Search for the cell housing the specified text and yield its (x, y) center coordinate. 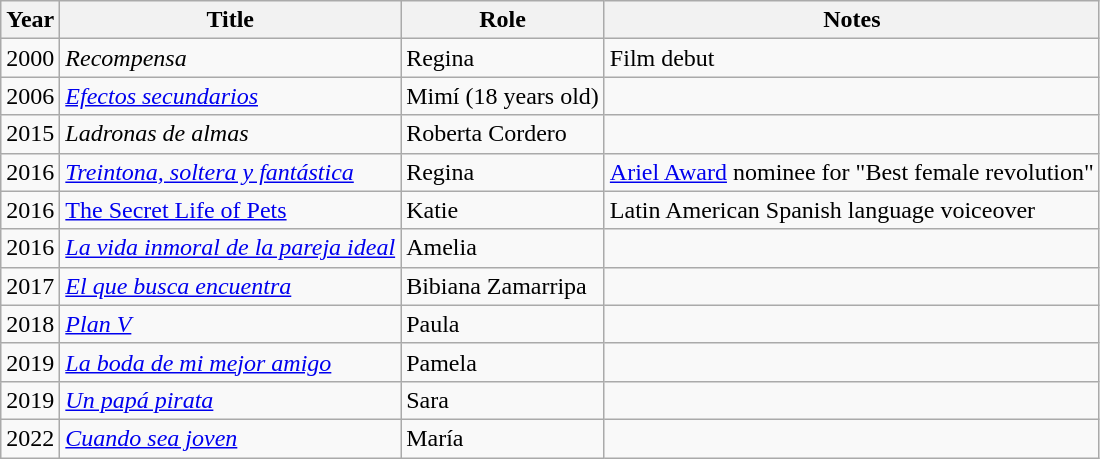
Notes (852, 20)
Pamela (503, 362)
2022 (30, 438)
Roberta Cordero (503, 134)
Plan V (230, 324)
Un papá pirata (230, 400)
The Secret Life of Pets (230, 210)
2006 (30, 96)
El que busca encuentra (230, 286)
Amelia (503, 248)
Bibiana Zamarripa (503, 286)
Katie (503, 210)
Latin American Spanish language voiceover (852, 210)
Paula (503, 324)
Year (30, 20)
Efectos secundarios (230, 96)
La boda de mi mejor amigo (230, 362)
María (503, 438)
2000 (30, 58)
Treintona, soltera y fantástica (230, 172)
2018 (30, 324)
Title (230, 20)
Mimí (18 years old) (503, 96)
Film debut (852, 58)
Recompensa (230, 58)
Cuando sea joven (230, 438)
2015 (30, 134)
2017 (30, 286)
La vida inmoral de la pareja ideal (230, 248)
Role (503, 20)
Sara (503, 400)
Ladronas de almas (230, 134)
Ariel Award nominee for "Best female revolution" (852, 172)
